Find where the given text appears and provide that cell's center as (X, Y) coordinate. 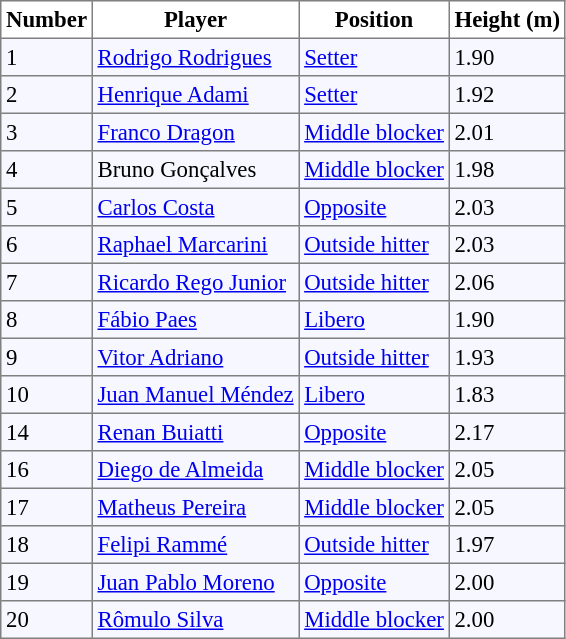
1.93 (507, 357)
Raphael Marcarini (196, 245)
2 (47, 95)
Bruno Gonçalves (196, 170)
Rômulo Silva (196, 620)
7 (47, 282)
4 (47, 170)
16 (47, 470)
1 (47, 57)
18 (47, 545)
6 (47, 245)
2.01 (507, 132)
3 (47, 132)
9 (47, 357)
Matheus Pereira (196, 507)
Juan Manuel Méndez (196, 395)
8 (47, 320)
Carlos Costa (196, 207)
Height (m) (507, 20)
Diego de Almeida (196, 470)
Franco Dragon (196, 132)
14 (47, 432)
2.17 (507, 432)
Rodrigo Rodrigues (196, 57)
10 (47, 395)
Juan Pablo Moreno (196, 582)
1.98 (507, 170)
Felipi Rammé (196, 545)
Fábio Paes (196, 320)
2.06 (507, 282)
17 (47, 507)
1.92 (507, 95)
1.83 (507, 395)
1.97 (507, 545)
5 (47, 207)
Henrique Adami (196, 95)
Player (196, 20)
Number (47, 20)
Vitor Adriano (196, 357)
20 (47, 620)
Renan Buiatti (196, 432)
Ricardo Rego Junior (196, 282)
19 (47, 582)
Position (374, 20)
